Capture the cell that displays the provided text and extract its (X, Y) central coordinate. 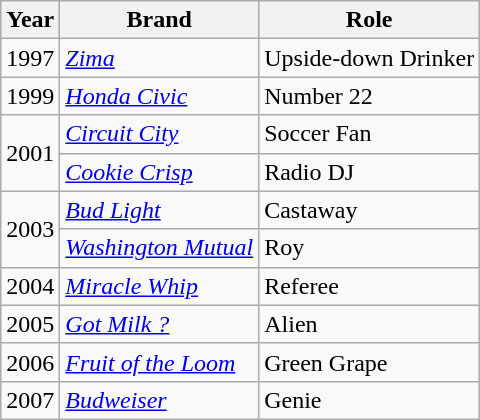
1997 (30, 58)
Fruit of the Loom (160, 362)
Cookie Crisp (160, 172)
2001 (30, 153)
2005 (30, 324)
Got Milk ? (160, 324)
Radio DJ (370, 172)
Year (30, 20)
Roy (370, 248)
Upside-down Drinker (370, 58)
Castaway (370, 210)
Soccer Fan (370, 134)
Zima (160, 58)
Honda Civic (160, 96)
2007 (30, 400)
Referee (370, 286)
2006 (30, 362)
Alien (370, 324)
Brand (160, 20)
Circuit City (160, 134)
Genie (370, 400)
Miracle Whip (160, 286)
2004 (30, 286)
Green Grape (370, 362)
Bud Light (160, 210)
Number 22 (370, 96)
Washington Mutual (160, 248)
2003 (30, 229)
Budweiser (160, 400)
Role (370, 20)
1999 (30, 96)
